Search for the cell housing the specified text and yield its (x, y) center coordinate. 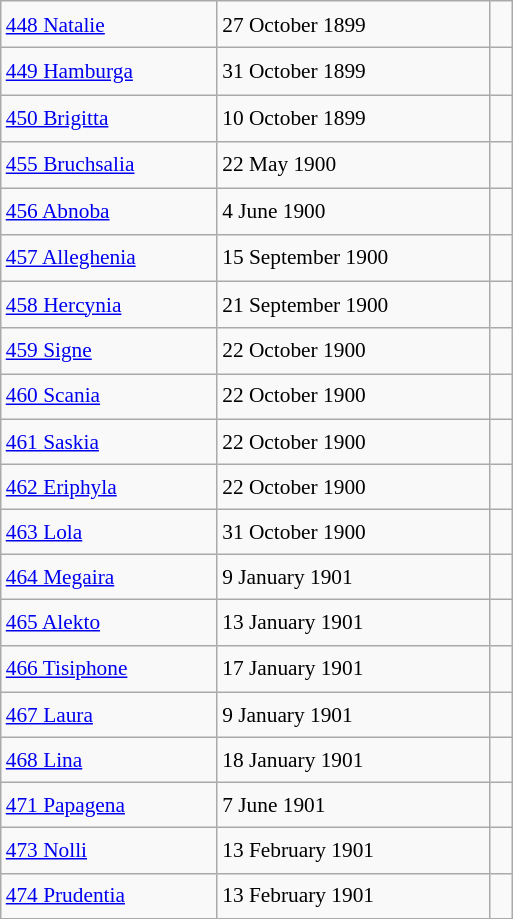
456 Abnoba (109, 212)
17 January 1901 (353, 668)
7 June 1901 (353, 804)
466 Tisiphone (109, 668)
21 September 1900 (353, 306)
457 Alleghenia (109, 258)
450 Brigitta (109, 118)
464 Megaira (109, 578)
473 Nolli (109, 850)
459 Signe (109, 350)
31 October 1899 (353, 72)
455 Bruchsalia (109, 164)
471 Papagena (109, 804)
15 September 1900 (353, 258)
462 Eriphyla (109, 486)
474 Prudentia (109, 896)
448 Natalie (109, 24)
27 October 1899 (353, 24)
460 Scania (109, 396)
461 Saskia (109, 442)
4 June 1900 (353, 212)
18 January 1901 (353, 760)
22 May 1900 (353, 164)
465 Alekto (109, 622)
468 Lina (109, 760)
13 January 1901 (353, 622)
449 Hamburga (109, 72)
458 Hercynia (109, 306)
31 October 1900 (353, 532)
10 October 1899 (353, 118)
463 Lola (109, 532)
467 Laura (109, 714)
